Capture the cell that displays the provided text and extract its [x, y] central coordinate. 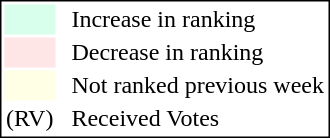
(RV) [29, 119]
Received Votes [198, 119]
Not ranked previous week [198, 85]
Increase in ranking [198, 19]
Decrease in ranking [198, 53]
